Return the (X, Y) coordinate for the center point of the cell that contains the specified text.  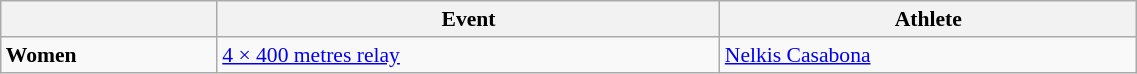
Women (109, 55)
Athlete (928, 19)
Event (468, 19)
4 × 400 metres relay (468, 55)
Nelkis Casabona (928, 55)
